Find where the given text appears and provide that cell's center as (x, y) coordinate. 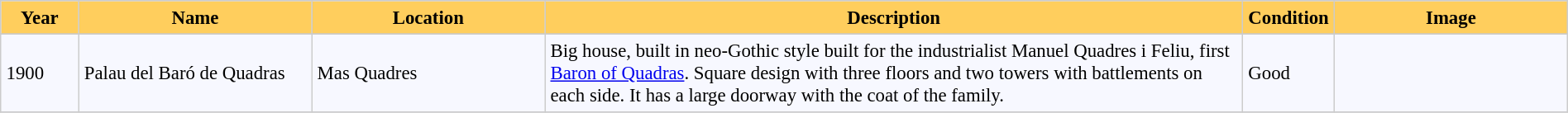
Location (428, 17)
Condition (1288, 17)
Year (40, 17)
Palau del Baró de Quadras (195, 73)
Description (894, 17)
1900 (40, 73)
Name (195, 17)
Good (1288, 73)
Mas Quadres (428, 73)
Image (1451, 17)
